Locate the cell with the specified text and output its (X, Y) center coordinate. 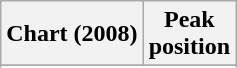
Peakposition (189, 34)
Chart (2008) (72, 34)
